Locate the cell with the specified text and output its (X, Y) center coordinate. 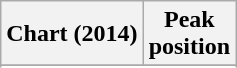
Chart (2014) (72, 34)
Peakposition (189, 34)
